Scan for the cell matching the given text and deliver its (x, y) coordinate at center. 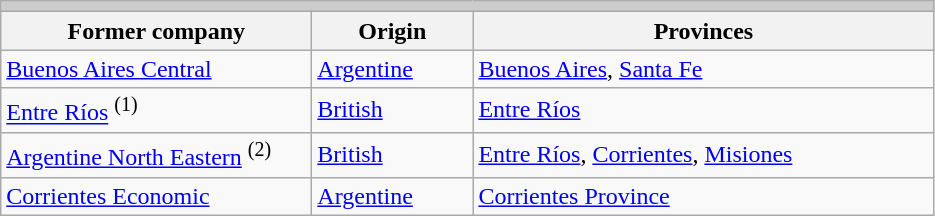
Corrientes Province (704, 196)
Buenos Aires Central (156, 69)
Buenos Aires, Santa Fe (704, 69)
Entre Ríos (704, 110)
Corrientes Economic (156, 196)
Entre Ríos (1) (156, 110)
Argentine North Eastern (2) (156, 154)
Entre Ríos, Corrientes, Misiones (704, 154)
Former company (156, 31)
Origin (392, 31)
Provinces (704, 31)
